Search for the cell housing the specified text and yield its [X, Y] center coordinate. 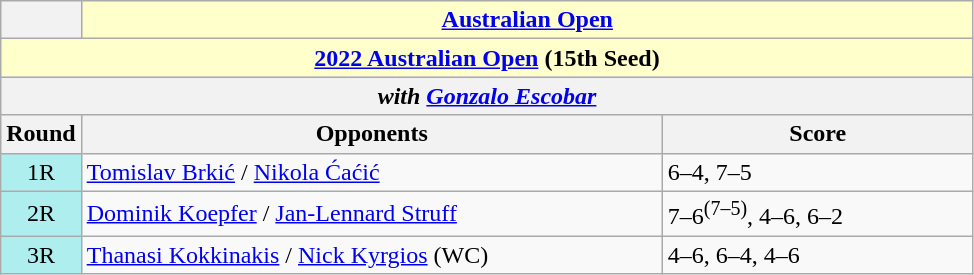
Dominik Koepfer / Jan-Lennard Struff [372, 214]
7–6(7–5), 4–6, 6–2 [818, 214]
Thanasi Kokkinakis / Nick Kyrgios (WC) [372, 255]
with Gonzalo Escobar [488, 96]
Tomislav Brkić / Nikola Ćaćić [372, 172]
Score [818, 134]
2022 Australian Open (15th Seed) [488, 58]
4–6, 6–4, 4–6 [818, 255]
1R [41, 172]
3R [41, 255]
6–4, 7–5 [818, 172]
Opponents [372, 134]
Australian Open [527, 20]
2R [41, 214]
Round [41, 134]
